For the text-containing cell, return its midpoint in [X, Y] coordinate format. 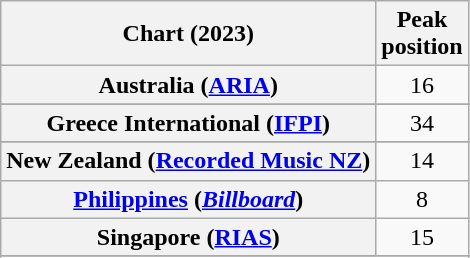
New Zealand (Recorded Music NZ) [188, 161]
Singapore (RIAS) [188, 237]
Philippines (Billboard) [188, 199]
16 [422, 85]
15 [422, 237]
Australia (ARIA) [188, 85]
Chart (2023) [188, 34]
Greece International (IFPI) [188, 123]
8 [422, 199]
Peakposition [422, 34]
14 [422, 161]
34 [422, 123]
